Find where the given text appears and provide that cell's center as [x, y] coordinate. 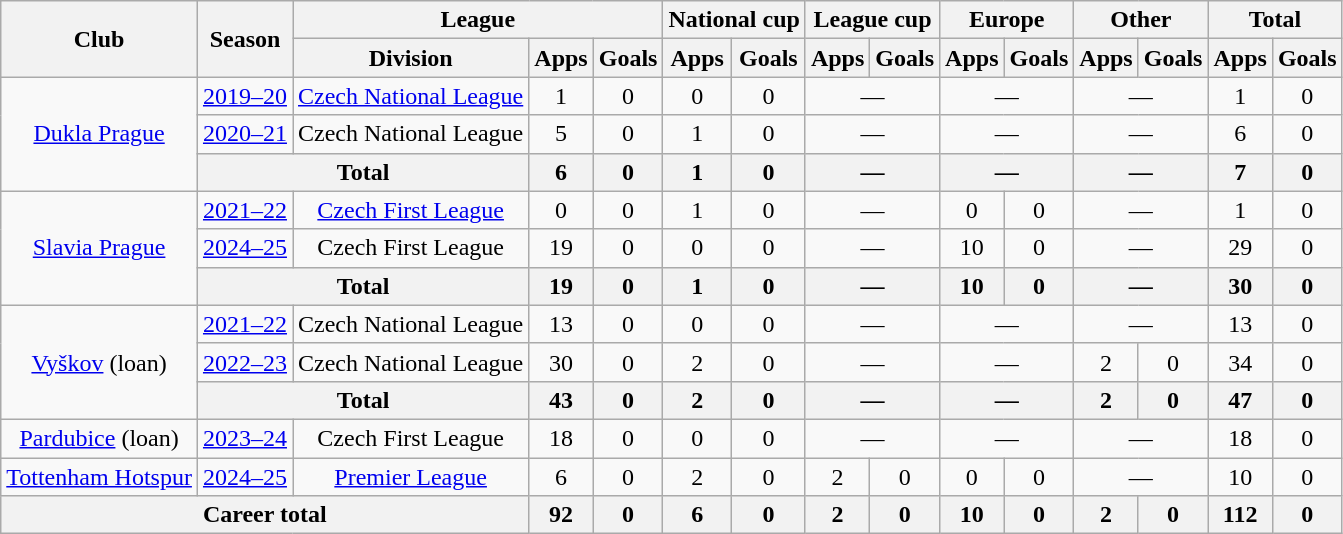
Vyškov (loan) [100, 362]
Europe [1007, 20]
7 [1240, 172]
2023–24 [244, 438]
Tottenham Hotspur [100, 477]
National cup [734, 20]
2020–21 [244, 134]
League [477, 20]
Division [410, 58]
47 [1240, 400]
Other [1141, 20]
2019–20 [244, 96]
2022–23 [244, 362]
43 [561, 400]
29 [1240, 248]
92 [561, 515]
Pardubice (loan) [100, 438]
Premier League [410, 477]
Slavia Prague [100, 248]
112 [1240, 515]
Season [244, 39]
34 [1240, 362]
League cup [872, 20]
Dukla Prague [100, 134]
Career total [265, 515]
5 [561, 134]
Club [100, 39]
